Determine the [x, y] coordinate at the center of the cell enclosing the given text.  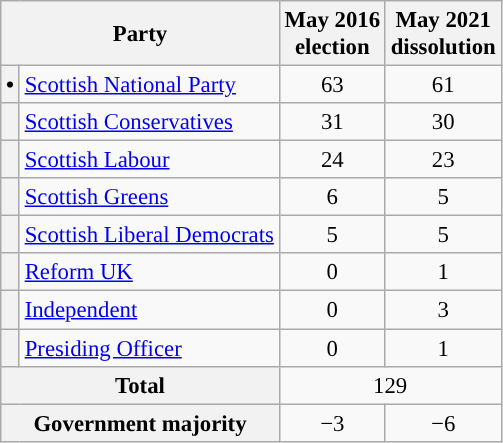
129 [390, 385]
May 2016 election [332, 34]
6 [332, 197]
Scottish Conservatives [149, 122]
Government majority [140, 423]
31 [332, 122]
Scottish Liberal Democrats [149, 235]
Scottish Labour [149, 160]
23 [443, 160]
May 2021 dissolution [443, 34]
−3 [332, 423]
Independent [149, 310]
63 [332, 85]
Scottish National Party [149, 85]
30 [443, 122]
Total [140, 385]
3 [443, 310]
• [10, 85]
24 [332, 160]
−6 [443, 423]
Reform UK [149, 273]
61 [443, 85]
Scottish Greens [149, 197]
Party [140, 34]
Presiding Officer [149, 348]
